Find where the given text appears and provide that cell's center as (X, Y) coordinate. 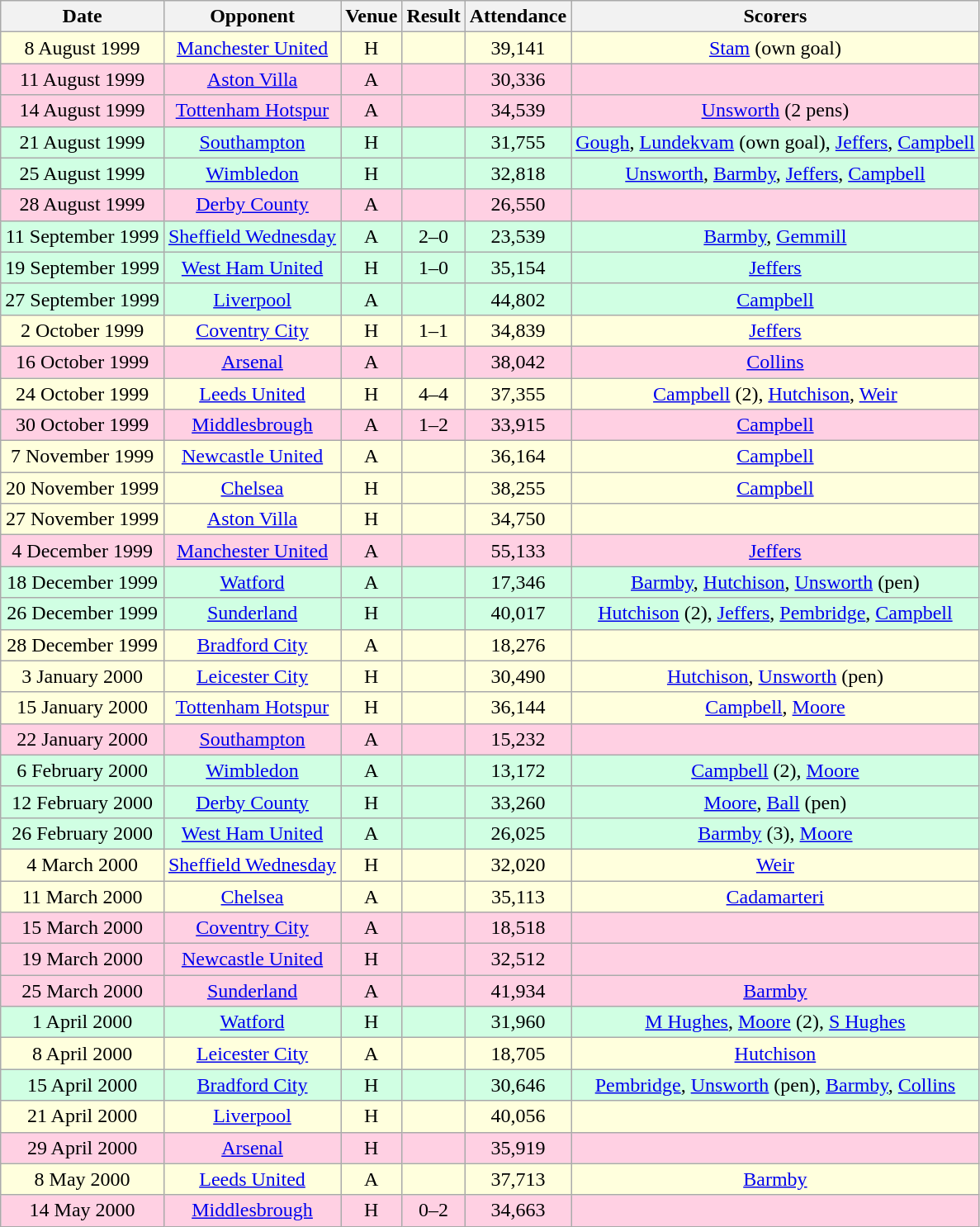
37,713 (518, 1179)
30,490 (518, 676)
13,172 (518, 770)
34,663 (518, 1210)
26,025 (518, 833)
Opponent (252, 17)
0–2 (433, 1210)
36,144 (518, 708)
30,646 (518, 1085)
24 October 1999 (83, 394)
Campbell, Moore (776, 708)
3 January 2000 (83, 676)
Weir (776, 865)
29 April 2000 (83, 1148)
31,755 (518, 142)
1–0 (433, 268)
15 January 2000 (83, 708)
Cadamarteri (776, 896)
7 November 1999 (83, 457)
40,056 (518, 1116)
32,020 (518, 865)
32,818 (518, 173)
8 August 1999 (83, 48)
Attendance (518, 17)
34,750 (518, 519)
23,539 (518, 236)
Campbell (2), Moore (776, 770)
Date (83, 17)
8 May 2000 (83, 1179)
41,934 (518, 991)
33,915 (518, 425)
6 February 2000 (83, 770)
4 December 1999 (83, 551)
4–4 (433, 394)
Barmby, Hutchison, Unsworth (pen) (776, 582)
38,255 (518, 488)
Scorers (776, 17)
35,113 (518, 896)
Result (433, 17)
21 August 1999 (83, 142)
18,705 (518, 1054)
2 October 1999 (83, 330)
37,355 (518, 394)
Gough, Lundekvam (own goal), Jeffers, Campbell (776, 142)
18,276 (518, 645)
32,512 (518, 959)
44,802 (518, 299)
19 March 2000 (83, 959)
27 November 1999 (83, 519)
12 February 2000 (83, 802)
26,550 (518, 205)
31,960 (518, 1022)
36,164 (518, 457)
27 September 1999 (83, 299)
Venue (372, 17)
34,539 (518, 111)
Hutchison (2), Jeffers, Pembridge, Campbell (776, 613)
14 August 1999 (83, 111)
33,260 (518, 802)
26 February 2000 (83, 833)
20 November 1999 (83, 488)
Moore, Ball (pen) (776, 802)
25 March 2000 (83, 991)
11 September 1999 (83, 236)
Collins (776, 362)
25 August 1999 (83, 173)
30 October 1999 (83, 425)
18 December 1999 (83, 582)
Hutchison (776, 1054)
35,154 (518, 268)
19 September 1999 (83, 268)
15,232 (518, 739)
1 April 2000 (83, 1022)
26 December 1999 (83, 613)
Campbell (2), Hutchison, Weir (776, 394)
8 April 2000 (83, 1054)
1–1 (433, 330)
11 August 1999 (83, 79)
38,042 (518, 362)
35,919 (518, 1148)
M Hughes, Moore (2), S Hughes (776, 1022)
15 March 2000 (83, 928)
55,133 (518, 551)
2–0 (433, 236)
Barmby (3), Moore (776, 833)
Barmby, Gemmill (776, 236)
Pembridge, Unsworth (pen), Barmby, Collins (776, 1085)
28 December 1999 (83, 645)
17,346 (518, 582)
Unsworth (2 pens) (776, 111)
16 October 1999 (83, 362)
28 August 1999 (83, 205)
Unsworth, Barmby, Jeffers, Campbell (776, 173)
39,141 (518, 48)
4 March 2000 (83, 865)
15 April 2000 (83, 1085)
11 March 2000 (83, 896)
21 April 2000 (83, 1116)
40,017 (518, 613)
34,839 (518, 330)
18,518 (518, 928)
30,336 (518, 79)
14 May 2000 (83, 1210)
Hutchison, Unsworth (pen) (776, 676)
1–2 (433, 425)
22 January 2000 (83, 739)
Stam (own goal) (776, 48)
